Scan for the cell matching the given text and deliver its (x, y) coordinate at center. 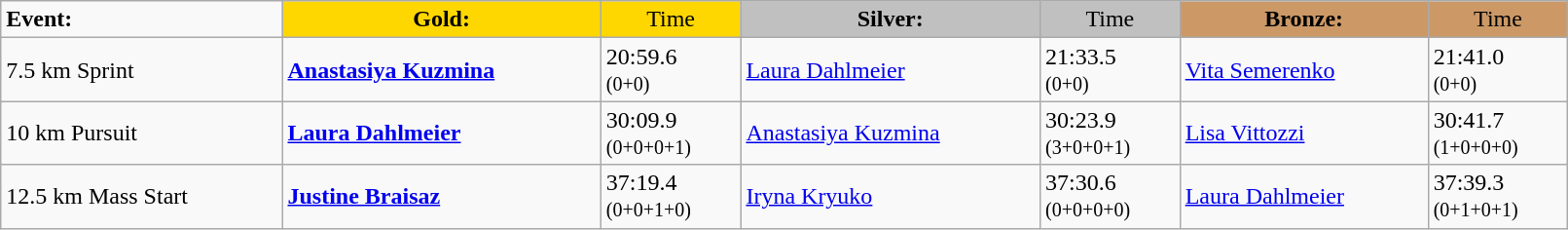
Bronze: (1304, 19)
37:39.3(0+1+0+1) (1498, 197)
21:33.5(0+0) (1111, 70)
Gold: (442, 19)
Iryna Kryuko (891, 197)
Silver: (891, 19)
7.5 km Sprint (142, 70)
30:23.9(3+0+0+1) (1111, 133)
30:41.7(1+0+0+0) (1498, 133)
20:59.6(0+0) (671, 70)
Justine Braisaz (442, 197)
Lisa Vittozzi (1304, 133)
Vita Semerenko (1304, 70)
37:19.4(0+0+1+0) (671, 197)
12.5 km Mass Start (142, 197)
21:41.0(0+0) (1498, 70)
37:30.6(0+0+0+0) (1111, 197)
30:09.9(0+0+0+1) (671, 133)
10 km Pursuit (142, 133)
Event: (142, 19)
